Scan for the cell matching the given text and deliver its (x, y) coordinate at center. 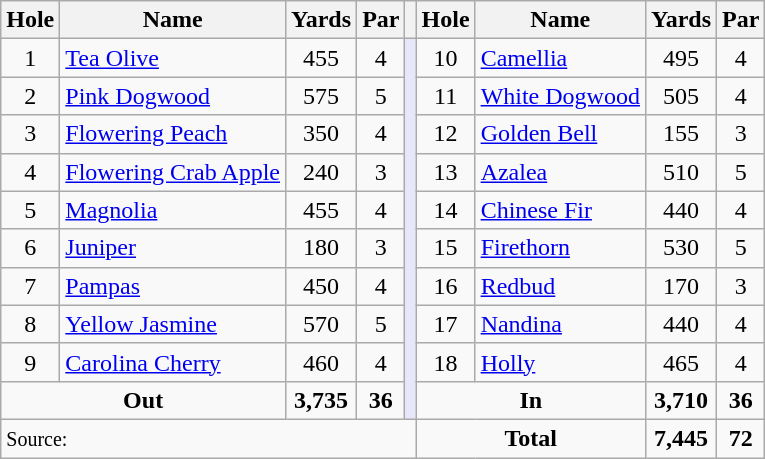
Firethorn (560, 248)
Camellia (560, 58)
240 (322, 172)
72 (741, 438)
495 (680, 58)
Azalea (560, 172)
Total (530, 438)
465 (680, 362)
3,710 (680, 400)
8 (30, 324)
2 (30, 96)
575 (322, 96)
170 (680, 286)
155 (680, 134)
12 (446, 134)
7,445 (680, 438)
Carolina Cherry (173, 362)
11 (446, 96)
In (530, 400)
White Dogwood (560, 96)
15 (446, 248)
350 (322, 134)
460 (322, 362)
14 (446, 210)
Juniper (173, 248)
Holly (560, 362)
530 (680, 248)
Tea Olive (173, 58)
3,735 (322, 400)
510 (680, 172)
Out (144, 400)
Golden Bell (560, 134)
6 (30, 248)
Yellow Jasmine (173, 324)
18 (446, 362)
1 (30, 58)
10 (446, 58)
Flowering Crab Apple (173, 172)
Source: (208, 438)
450 (322, 286)
570 (322, 324)
17 (446, 324)
7 (30, 286)
Chinese Fir (560, 210)
Pink Dogwood (173, 96)
180 (322, 248)
505 (680, 96)
9 (30, 362)
Nandina (560, 324)
13 (446, 172)
Flowering Peach (173, 134)
Redbud (560, 286)
Magnolia (173, 210)
Pampas (173, 286)
16 (446, 286)
